Return the (X, Y) coordinate for the center point of the cell that contains the specified text.  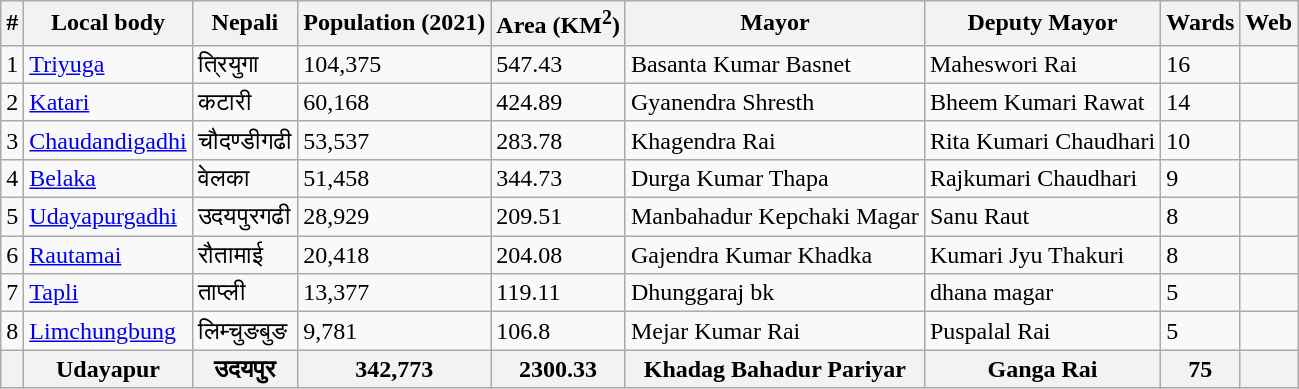
Gajendra Kumar Khadka (774, 255)
547.43 (558, 64)
ताप्ली (245, 293)
Mayor (774, 24)
रौतामाई (245, 255)
त्रियुगा (245, 64)
Dhunggaraj bk (774, 293)
342,773 (394, 369)
14 (1200, 102)
9 (1200, 178)
75 (1200, 369)
Limchungbung (108, 331)
Belaka (108, 178)
Khagendra Rai (774, 140)
dhana magar (1042, 293)
204.08 (558, 255)
कटारी (245, 102)
283.78 (558, 140)
53,537 (394, 140)
Web (1269, 24)
Mejar Kumar Rai (774, 331)
चौदण्डीगढी (245, 140)
लिम्चुङबुङ (245, 331)
20,418 (394, 255)
104,375 (394, 64)
Katari (108, 102)
Manbahadur Kepchaki Magar (774, 217)
# (12, 24)
6 (12, 255)
13,377 (394, 293)
28,929 (394, 217)
Ganga Rai (1042, 369)
16 (1200, 64)
Udayapur (108, 369)
Kumari Jyu Thakuri (1042, 255)
Udayapurgadhi (108, 217)
Tapli (108, 293)
106.8 (558, 331)
Basanta Kumar Basnet (774, 64)
वेलका (245, 178)
209.51 (558, 217)
1 (12, 64)
उदयपुर (245, 369)
2300.33 (558, 369)
Durga Kumar Thapa (774, 178)
4 (12, 178)
Khadag Bahadur Pariyar (774, 369)
Area (KM2) (558, 24)
Wards (1200, 24)
344.73 (558, 178)
7 (12, 293)
Rautamai (108, 255)
Local body (108, 24)
51,458 (394, 178)
60,168 (394, 102)
Maheswori Rai (1042, 64)
9,781 (394, 331)
Deputy Mayor (1042, 24)
Bheem Kumari Rawat (1042, 102)
Nepali (245, 24)
Population (2021) (394, 24)
10 (1200, 140)
3 (12, 140)
Chaudandigadhi (108, 140)
Triyuga (108, 64)
उदयपुरगढी (245, 217)
Rajkumari Chaudhari (1042, 178)
Sanu Raut (1042, 217)
Gyanendra Shresth (774, 102)
2 (12, 102)
119.11 (558, 293)
424.89 (558, 102)
Puspalal Rai (1042, 331)
Rita Kumari Chaudhari (1042, 140)
